Find where the given text appears and provide that cell's center as [X, Y] coordinate. 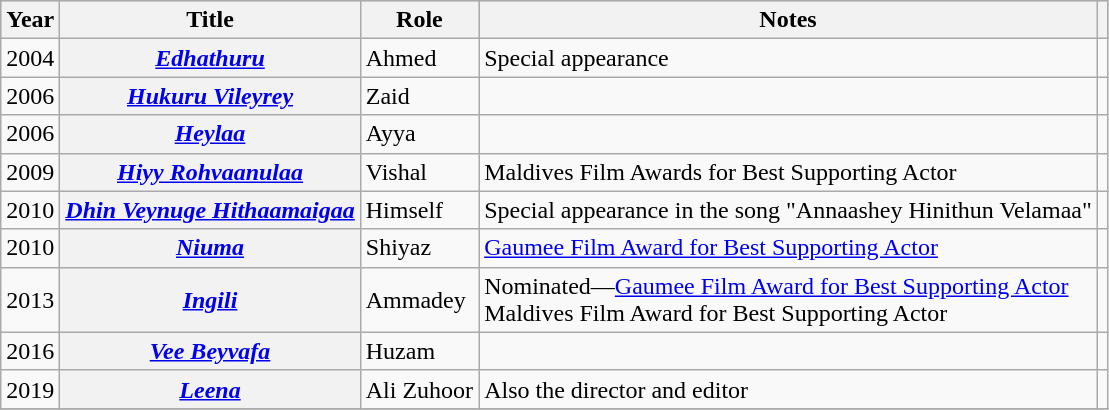
Leena [210, 389]
Nominated—Gaumee Film Award for Best Supporting ActorMaldives Film Award for Best Supporting Actor [788, 300]
Ahmed [419, 58]
Hiyy Rohvaanulaa [210, 172]
2019 [30, 389]
Notes [788, 20]
Vishal [419, 172]
2004 [30, 58]
Ammadey [419, 300]
Role [419, 20]
Hukuru Vileyrey [210, 96]
Year [30, 20]
Maldives Film Awards for Best Supporting Actor [788, 172]
Ali Zuhoor [419, 389]
Himself [419, 210]
2016 [30, 351]
Shiyaz [419, 248]
Special appearance in the song "Annaashey Hinithun Velamaa" [788, 210]
Vee Beyvafa [210, 351]
2009 [30, 172]
Also the director and editor [788, 389]
Dhin Veynuge Hithaamaigaa [210, 210]
Ayya [419, 134]
Zaid [419, 96]
Edhathuru [210, 58]
Special appearance [788, 58]
Niuma [210, 248]
Heylaa [210, 134]
Title [210, 20]
Ingili [210, 300]
Huzam [419, 351]
Gaumee Film Award for Best Supporting Actor [788, 248]
2013 [30, 300]
